Scan for the cell matching the given text and deliver its [X, Y] coordinate at center. 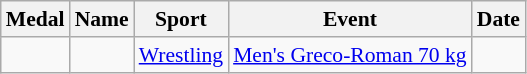
Sport [181, 19]
Event [350, 19]
Name [102, 19]
Medal [36, 19]
Men's Greco-Roman 70 kg [350, 55]
Date [498, 19]
Wrestling [181, 55]
